Return the [X, Y] coordinate for the center point of the cell that contains the specified text.  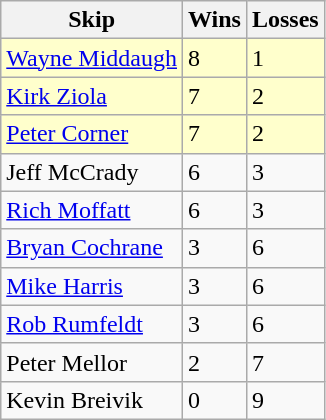
Jeff McCrady [92, 172]
Wins [215, 20]
Kirk Ziola [92, 96]
Mike Harris [92, 286]
Peter Corner [92, 134]
Rich Moffatt [92, 210]
9 [285, 400]
Peter Mellor [92, 362]
Wayne Middaugh [92, 58]
Losses [285, 20]
Bryan Cochrane [92, 248]
Kevin Breivik [92, 400]
8 [215, 58]
Rob Rumfeldt [92, 324]
1 [285, 58]
0 [215, 400]
Skip [92, 20]
